Output the [X, Y] coordinate of the center of the cell containing the given text.  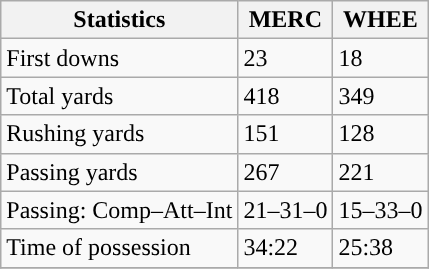
23 [286, 58]
WHEE [380, 20]
Passing: Comp–Att–Int [120, 210]
Total yards [120, 96]
34:22 [286, 248]
18 [380, 58]
25:38 [380, 248]
Rushing yards [120, 134]
418 [286, 96]
Passing yards [120, 172]
15–33–0 [380, 210]
Time of possession [120, 248]
21–31–0 [286, 210]
MERC [286, 20]
221 [380, 172]
Statistics [120, 20]
First downs [120, 58]
349 [380, 96]
128 [380, 134]
267 [286, 172]
151 [286, 134]
